Output the (x, y) coordinate of the center of the cell containing the given text.  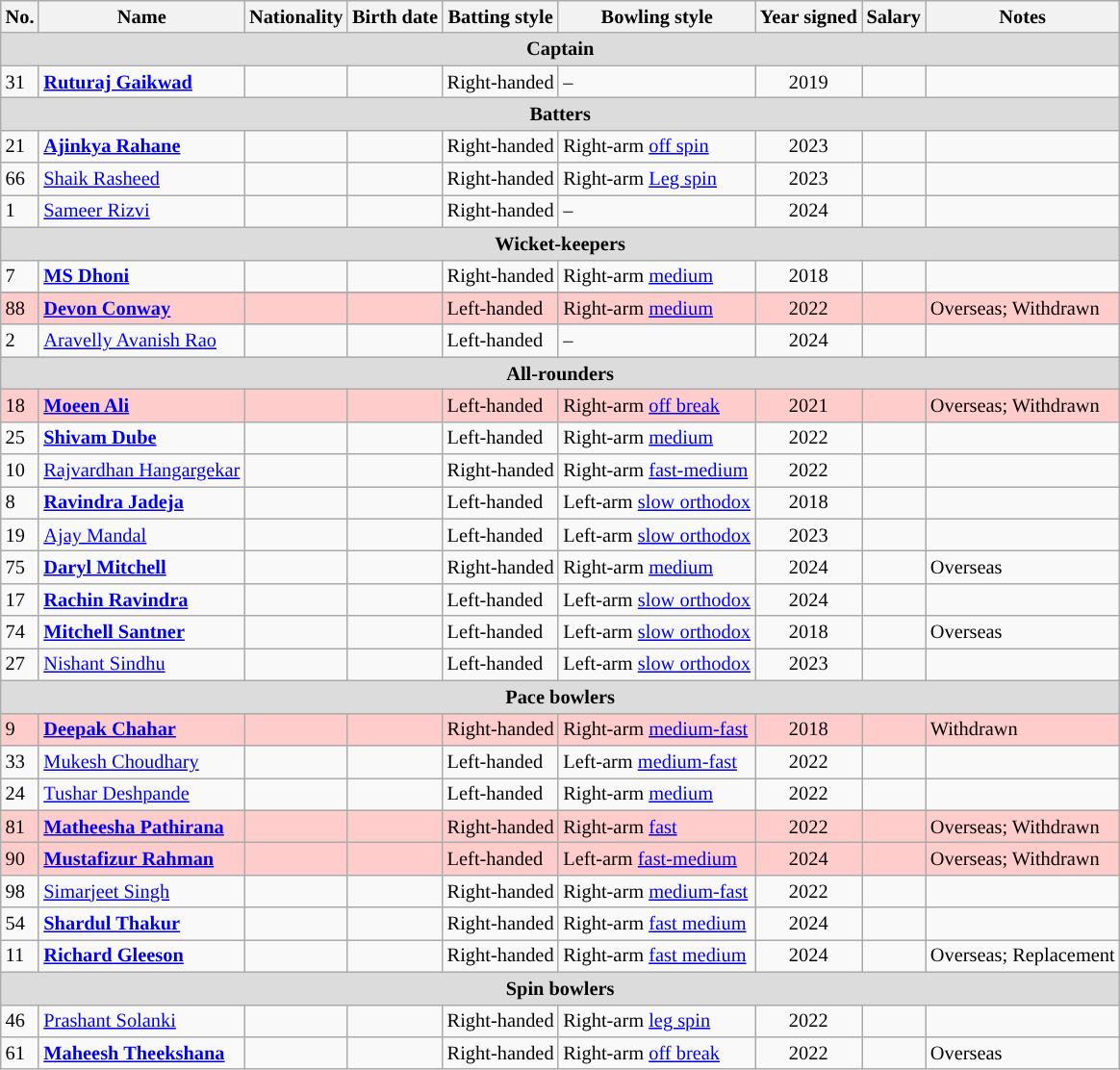
2019 (808, 82)
9 (20, 729)
Sameer Rizvi (141, 211)
10 (20, 471)
Pace bowlers (560, 697)
1 (20, 211)
21 (20, 146)
Right-arm Leg spin (656, 179)
Left-arm medium-fast (656, 761)
Moeen Ali (141, 405)
Wicket-keepers (560, 243)
Mitchell Santner (141, 632)
Richard Gleeson (141, 955)
Spin bowlers (560, 988)
90 (20, 858)
No. (20, 16)
Nationality (296, 16)
74 (20, 632)
Shardul Thakur (141, 924)
46 (20, 1021)
Simarjeet Singh (141, 891)
Nishant Sindhu (141, 664)
Captain (560, 49)
24 (20, 794)
Birth date (395, 16)
MS Dhoni (141, 276)
Shivam Dube (141, 438)
Daryl Mitchell (141, 567)
Rajvardhan Hangargekar (141, 471)
Aravelly Avanish Rao (141, 341)
2021 (808, 405)
Maheesh Theekshana (141, 1053)
75 (20, 567)
98 (20, 891)
33 (20, 761)
Left-arm fast-medium (656, 858)
Withdrawn (1023, 729)
Right-arm leg spin (656, 1021)
Mukesh Choudhary (141, 761)
81 (20, 827)
Devon Conway (141, 308)
88 (20, 308)
Right-arm fast-medium (656, 471)
Name (141, 16)
61 (20, 1053)
31 (20, 82)
Shaik Rasheed (141, 179)
2 (20, 341)
Ruturaj Gaikwad (141, 82)
8 (20, 502)
11 (20, 955)
Notes (1023, 16)
54 (20, 924)
Prashant Solanki (141, 1021)
Ravindra Jadeja (141, 502)
Deepak Chahar (141, 729)
Right-arm fast (656, 827)
Salary (894, 16)
17 (20, 599)
All-rounders (560, 373)
27 (20, 664)
7 (20, 276)
25 (20, 438)
Bowling style (656, 16)
Right-arm off spin (656, 146)
18 (20, 405)
19 (20, 535)
Mustafizur Rahman (141, 858)
Ajinkya Rahane (141, 146)
Matheesha Pathirana (141, 827)
Year signed (808, 16)
Ajay Mandal (141, 535)
Rachin Ravindra (141, 599)
Tushar Deshpande (141, 794)
Overseas; Replacement (1023, 955)
Batters (560, 114)
Batting style (500, 16)
66 (20, 179)
